Output the [x, y] coordinate of the center of the cell containing the given text.  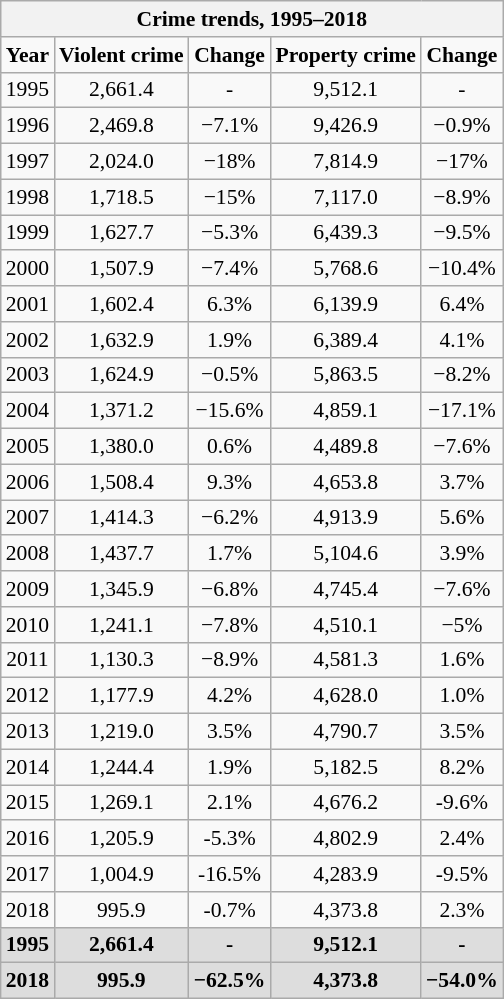
9,426.9 [346, 126]
Year [28, 55]
4,745.4 [346, 589]
5,768.6 [346, 269]
0.6% [230, 447]
-5.3% [230, 839]
2000 [28, 269]
6,139.9 [346, 304]
2012 [28, 696]
4.2% [230, 696]
3.7% [462, 482]
2001 [28, 304]
1,241.1 [122, 625]
2,469.8 [122, 126]
1,380.0 [122, 447]
−5% [462, 625]
2015 [28, 803]
−6.8% [230, 589]
4,676.2 [346, 803]
2017 [28, 874]
4,790.7 [346, 732]
1,205.9 [122, 839]
2006 [28, 482]
2016 [28, 839]
4,628.0 [346, 696]
-9.6% [462, 803]
2.4% [462, 839]
1996 [28, 126]
2.1% [230, 803]
1,371.2 [122, 411]
2007 [28, 518]
6.4% [462, 304]
6,389.4 [346, 340]
2013 [28, 732]
9.3% [230, 482]
-9.5% [462, 874]
−15.6% [230, 411]
2008 [28, 554]
5,182.5 [346, 767]
1,507.9 [122, 269]
2014 [28, 767]
1,345.9 [122, 589]
−54.0% [462, 981]
4,581.3 [346, 660]
7,117.0 [346, 197]
2010 [28, 625]
4.1% [462, 340]
1,627.7 [122, 233]
−5.3% [230, 233]
8.2% [462, 767]
1,624.9 [122, 375]
1,437.7 [122, 554]
1.0% [462, 696]
4,913.9 [346, 518]
1.6% [462, 660]
1,219.0 [122, 732]
−9.5% [462, 233]
1,177.9 [122, 696]
4,653.8 [346, 482]
7,814.9 [346, 162]
4,510.1 [346, 625]
−17% [462, 162]
2,024.0 [122, 162]
2011 [28, 660]
2005 [28, 447]
2002 [28, 340]
Violent crime [122, 55]
Crime trends, 1995–2018 [252, 19]
2009 [28, 589]
2.3% [462, 910]
5.6% [462, 518]
2003 [28, 375]
-16.5% [230, 874]
−8.2% [462, 375]
−0.9% [462, 126]
-0.7% [230, 910]
1,004.9 [122, 874]
−62.5% [230, 981]
6.3% [230, 304]
−6.2% [230, 518]
1,718.5 [122, 197]
2004 [28, 411]
1998 [28, 197]
Property crime [346, 55]
1,244.4 [122, 767]
5,104.6 [346, 554]
−7.1% [230, 126]
1,269.1 [122, 803]
−0.5% [230, 375]
1,508.4 [122, 482]
5,863.5 [346, 375]
4,283.9 [346, 874]
4,802.9 [346, 839]
1,130.3 [122, 660]
−7.4% [230, 269]
−18% [230, 162]
−17.1% [462, 411]
1,632.9 [122, 340]
1999 [28, 233]
1997 [28, 162]
−7.8% [230, 625]
1.7% [230, 554]
−15% [230, 197]
4,859.1 [346, 411]
1,602.4 [122, 304]
4,489.8 [346, 447]
−10.4% [462, 269]
6,439.3 [346, 233]
3.9% [462, 554]
1,414.3 [122, 518]
